Output the (x, y) coordinate of the center of the cell containing the given text.  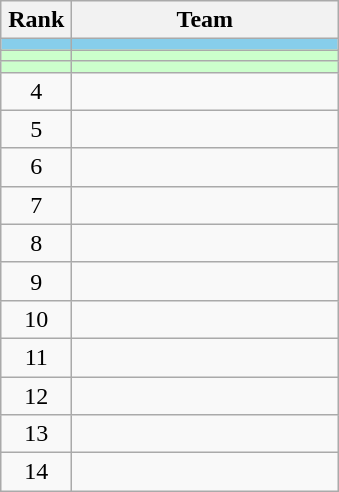
9 (36, 281)
5 (36, 129)
14 (36, 472)
Rank (36, 20)
12 (36, 395)
6 (36, 167)
13 (36, 434)
4 (36, 91)
10 (36, 319)
8 (36, 243)
7 (36, 205)
Team (205, 20)
11 (36, 357)
